Search for the cell housing the specified text and yield its [x, y] center coordinate. 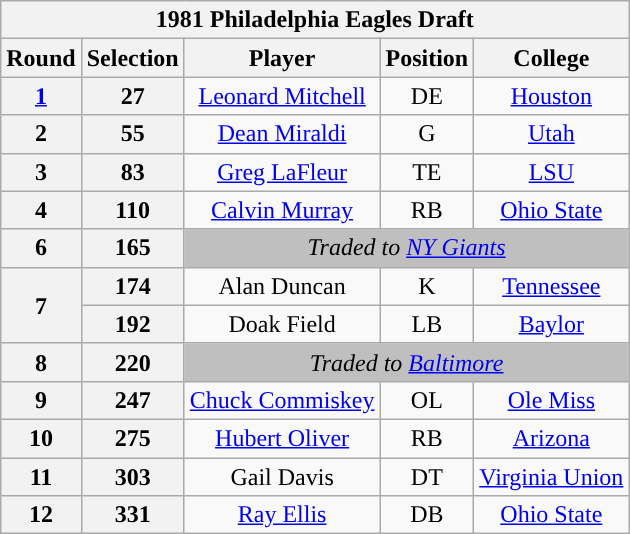
6 [41, 248]
9 [41, 400]
Selection [132, 58]
Gail Davis [282, 477]
Chuck Commiskey [282, 400]
Traded to Baltimore [406, 362]
165 [132, 248]
2 [41, 134]
Houston [552, 96]
174 [132, 286]
Hubert Oliver [282, 438]
275 [132, 438]
Tennessee [552, 286]
DT [427, 477]
7 [41, 305]
Leonard Mitchell [282, 96]
Dean Miraldi [282, 134]
Ray Ellis [282, 515]
83 [132, 172]
247 [132, 400]
LSU [552, 172]
220 [132, 362]
110 [132, 210]
DB [427, 515]
K [427, 286]
10 [41, 438]
Ole Miss [552, 400]
3 [41, 172]
303 [132, 477]
College [552, 58]
4 [41, 210]
27 [132, 96]
Utah [552, 134]
Position [427, 58]
12 [41, 515]
192 [132, 324]
8 [41, 362]
OL [427, 400]
1981 Philadelphia Eagles Draft [315, 20]
Calvin Murray [282, 210]
Alan Duncan [282, 286]
TE [427, 172]
Player [282, 58]
Round [41, 58]
LB [427, 324]
G [427, 134]
Traded to NY Giants [406, 248]
1 [41, 96]
DE [427, 96]
Baylor [552, 324]
55 [132, 134]
Doak Field [282, 324]
331 [132, 515]
11 [41, 477]
Arizona [552, 438]
Greg LaFleur [282, 172]
Virginia Union [552, 477]
